Find where the given text appears and provide that cell's center as (X, Y) coordinate. 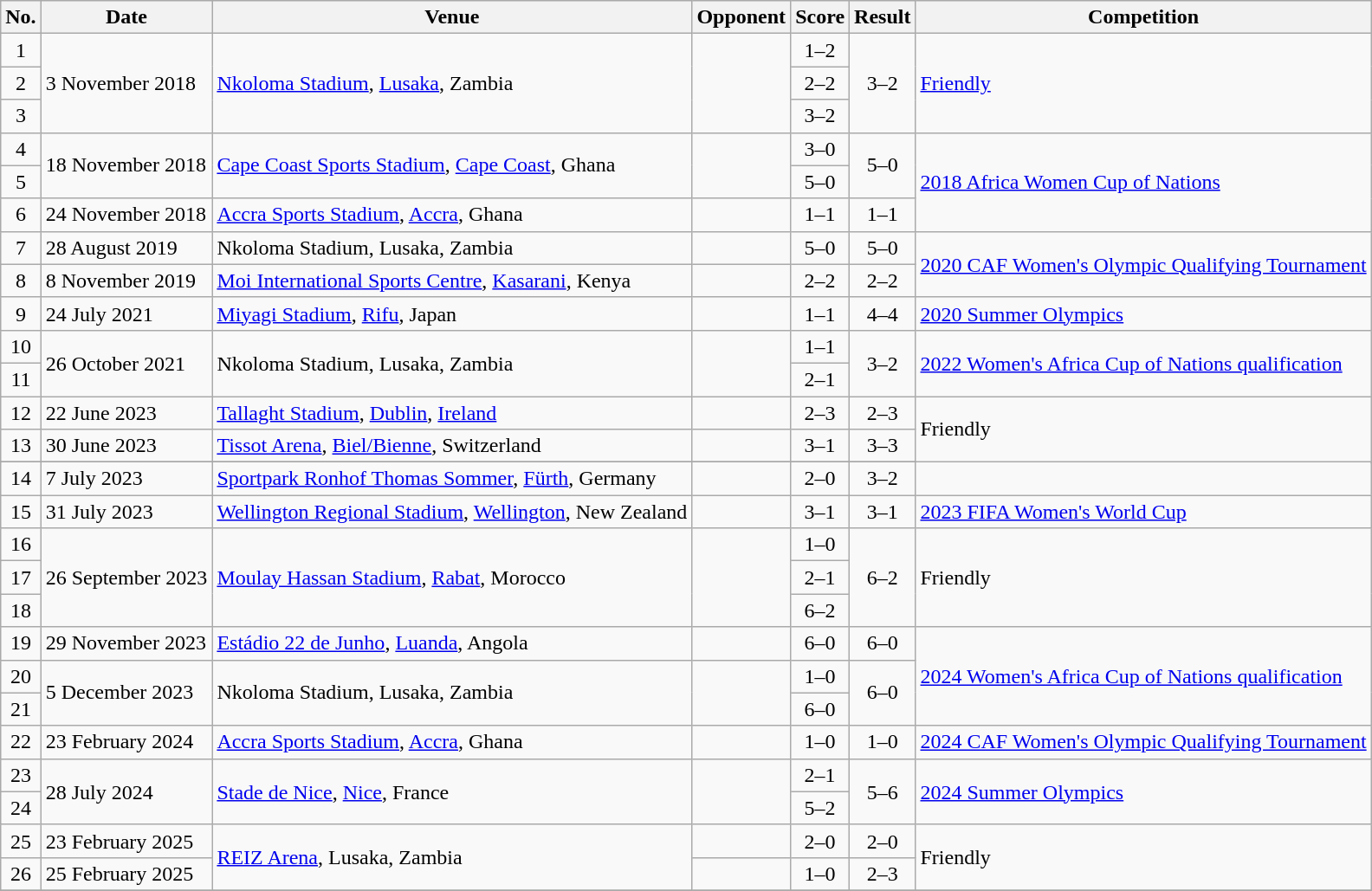
Cape Coast Sports Stadium, Cape Coast, Ghana (452, 165)
4–4 (883, 313)
Sportpark Ronhof Thomas Sommer, Fürth, Germany (452, 479)
17 (21, 578)
Result (883, 17)
18 November 2018 (126, 165)
No. (21, 17)
7 July 2023 (126, 479)
21 (21, 709)
5 (21, 182)
Moi International Sports Centre, Kasarani, Kenya (452, 281)
26 (21, 874)
Estádio 22 de Junho, Luanda, Angola (452, 643)
23 February 2024 (126, 742)
31 July 2023 (126, 512)
2024 Women's Africa Cup of Nations qualification (1143, 676)
26 October 2021 (126, 363)
Stade de Nice, Nice, France (452, 791)
Wellington Regional Stadium, Wellington, New Zealand (452, 512)
2020 CAF Women's Olympic Qualifying Tournament (1143, 264)
Competition (1143, 17)
2 (21, 83)
2018 Africa Women Cup of Nations (1143, 182)
8 (21, 281)
22 June 2023 (126, 413)
3–3 (883, 446)
Opponent (741, 17)
25 February 2025 (126, 874)
26 September 2023 (126, 578)
Venue (452, 17)
Miyagi Stadium, Rifu, Japan (452, 313)
11 (21, 379)
28 July 2024 (126, 791)
1–2 (820, 50)
20 (21, 676)
1 (21, 50)
24 November 2018 (126, 215)
2022 Women's Africa Cup of Nations qualification (1143, 363)
19 (21, 643)
5–2 (820, 808)
30 June 2023 (126, 446)
2024 Summer Olympics (1143, 791)
29 November 2023 (126, 643)
14 (21, 479)
24 July 2021 (126, 313)
7 (21, 248)
22 (21, 742)
23 (21, 775)
24 (21, 808)
3 November 2018 (126, 83)
2023 FIFA Women's World Cup (1143, 512)
3–0 (820, 149)
8 November 2019 (126, 281)
4 (21, 149)
5 December 2023 (126, 693)
Score (820, 17)
2020 Summer Olympics (1143, 313)
16 (21, 545)
15 (21, 512)
13 (21, 446)
Tissot Arena, Biel/Bienne, Switzerland (452, 446)
6 (21, 215)
28 August 2019 (126, 248)
10 (21, 346)
23 February 2025 (126, 841)
3 (21, 116)
Date (126, 17)
5–6 (883, 791)
Tallaght Stadium, Dublin, Ireland (452, 413)
12 (21, 413)
9 (21, 313)
25 (21, 841)
REIZ Arena, Lusaka, Zambia (452, 857)
2024 CAF Women's Olympic Qualifying Tournament (1143, 742)
18 (21, 610)
Moulay Hassan Stadium, Rabat, Morocco (452, 578)
